Determine the [X, Y] coordinate at the center of the cell enclosing the given text.  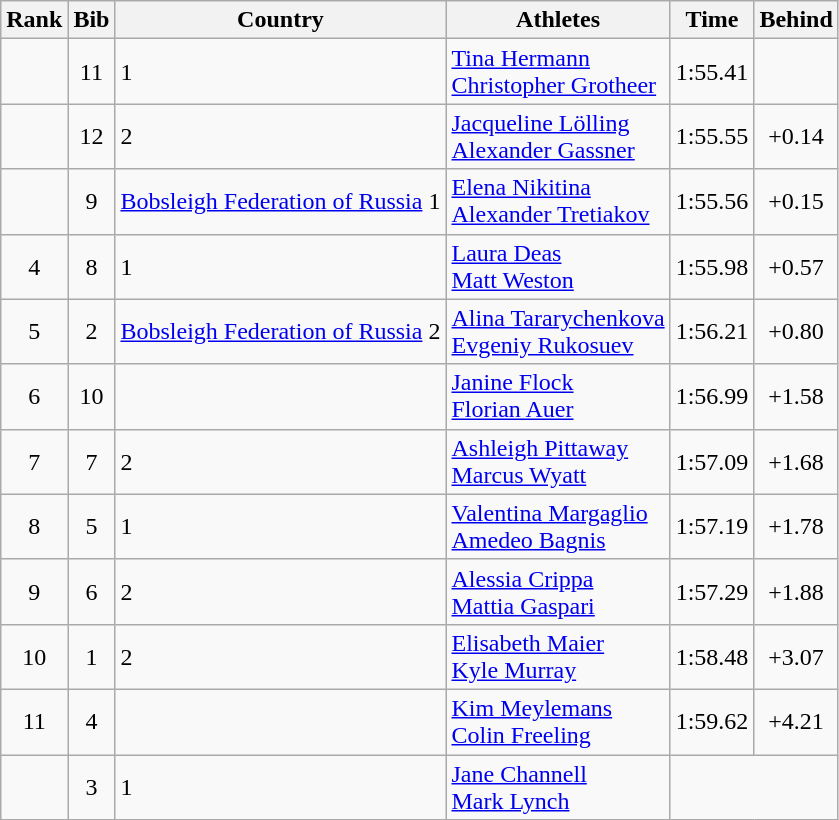
+4.21 [796, 722]
1:55.55 [712, 136]
Rank [34, 20]
+1.68 [796, 462]
3 [92, 786]
+1.88 [796, 592]
Ashleigh PittawayMarcus Wyatt [558, 462]
Elena NikitinaAlexander Tretiakov [558, 202]
12 [92, 136]
+1.58 [796, 396]
+0.15 [796, 202]
Jacqueline LöllingAlexander Gassner [558, 136]
Alessia CrippaMattia Gaspari [558, 592]
1:55.41 [712, 72]
Country [280, 20]
1:57.29 [712, 592]
+0.57 [796, 266]
Elisabeth MaierKyle Murray [558, 656]
Bib [92, 20]
1:55.56 [712, 202]
+0.14 [796, 136]
Jane ChannellMark Lynch [558, 786]
1:57.19 [712, 526]
Janine FlockFlorian Auer [558, 396]
Alina TararychenkovaEvgeniy Rukosuev [558, 332]
1:56.99 [712, 396]
Behind [796, 20]
+0.80 [796, 332]
+3.07 [796, 656]
+1.78 [796, 526]
Valentina MargaglioAmedeo Bagnis [558, 526]
Athletes [558, 20]
1:56.21 [712, 332]
1:58.48 [712, 656]
Laura DeasMatt Weston [558, 266]
Tina HermannChristopher Grotheer [558, 72]
1:55.98 [712, 266]
Bobsleigh Federation of Russia 2 [280, 332]
Time [712, 20]
1:57.09 [712, 462]
1:59.62 [712, 722]
Kim MeylemansColin Freeling [558, 722]
Bobsleigh Federation of Russia 1 [280, 202]
